Search for the cell housing the specified text and yield its (X, Y) center coordinate. 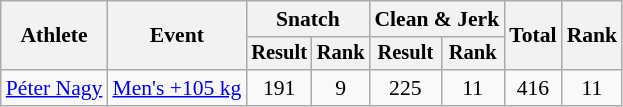
Clean & Jerk (436, 19)
416 (532, 88)
Total (532, 36)
Men's +105 kg (176, 88)
Snatch (308, 19)
Athlete (54, 36)
191 (279, 88)
9 (341, 88)
225 (405, 88)
Event (176, 36)
Péter Nagy (54, 88)
